Extract the [X, Y] coordinate from the center of the cell holding the provided text.  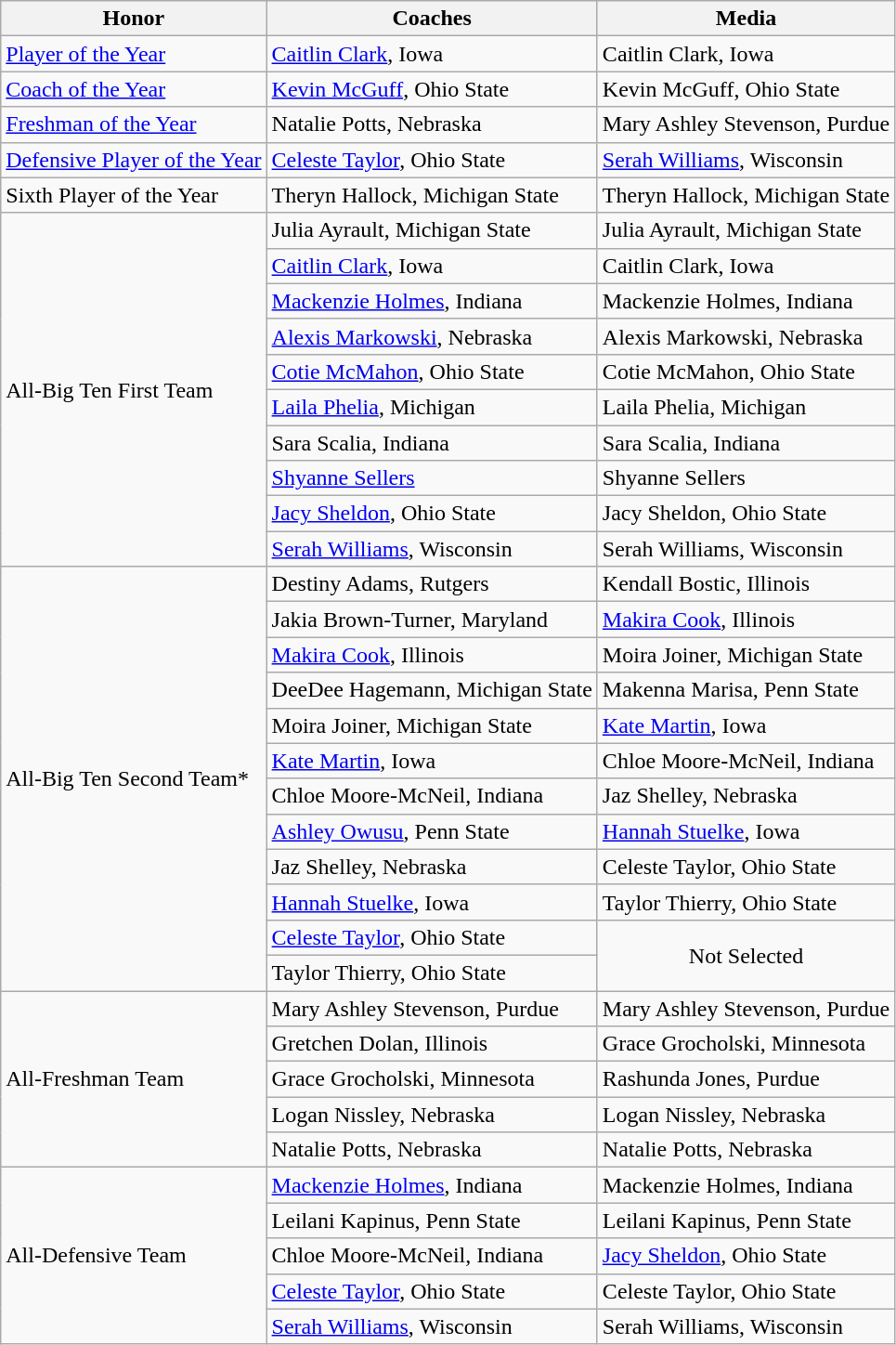
Coaches [432, 19]
Media [746, 19]
Jakia Brown-Turner, Maryland [432, 620]
All-Big Ten First Team [134, 390]
Not Selected [746, 955]
Coach of the Year [134, 89]
All-Defensive Team [134, 1256]
Destiny Adams, Rutgers [432, 584]
Ashley Owusu, Penn State [432, 831]
Defensive Player of the Year [134, 160]
Player of the Year [134, 54]
DeeDee Hagemann, Michigan State [432, 690]
All-Big Ten Second Team* [134, 778]
Rashunda Jones, Purdue [746, 1079]
Freshman of the Year [134, 124]
All-Freshman Team [134, 1078]
Gretchen Dolan, Illinois [432, 1044]
Kendall Bostic, Illinois [746, 584]
Honor [134, 19]
Sixth Player of the Year [134, 195]
Makenna Marisa, Penn State [746, 690]
